Return the (x, y) coordinate for the center point of the cell that contains the specified text.  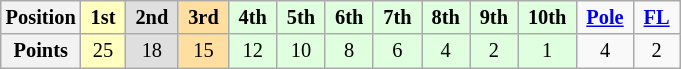
Pole (604, 17)
8th (446, 17)
25 (104, 51)
9th (494, 17)
7th (397, 17)
2nd (152, 17)
5th (301, 17)
15 (203, 51)
1st (104, 17)
FL (657, 17)
8 (349, 51)
6 (397, 51)
12 (253, 51)
10th (547, 17)
Points (41, 51)
4th (253, 17)
3rd (203, 17)
Position (41, 17)
1 (547, 51)
10 (301, 51)
6th (349, 17)
18 (152, 51)
